Pinpoint the cell where the given text exists, returning its [X, Y] midpoint coordinate. 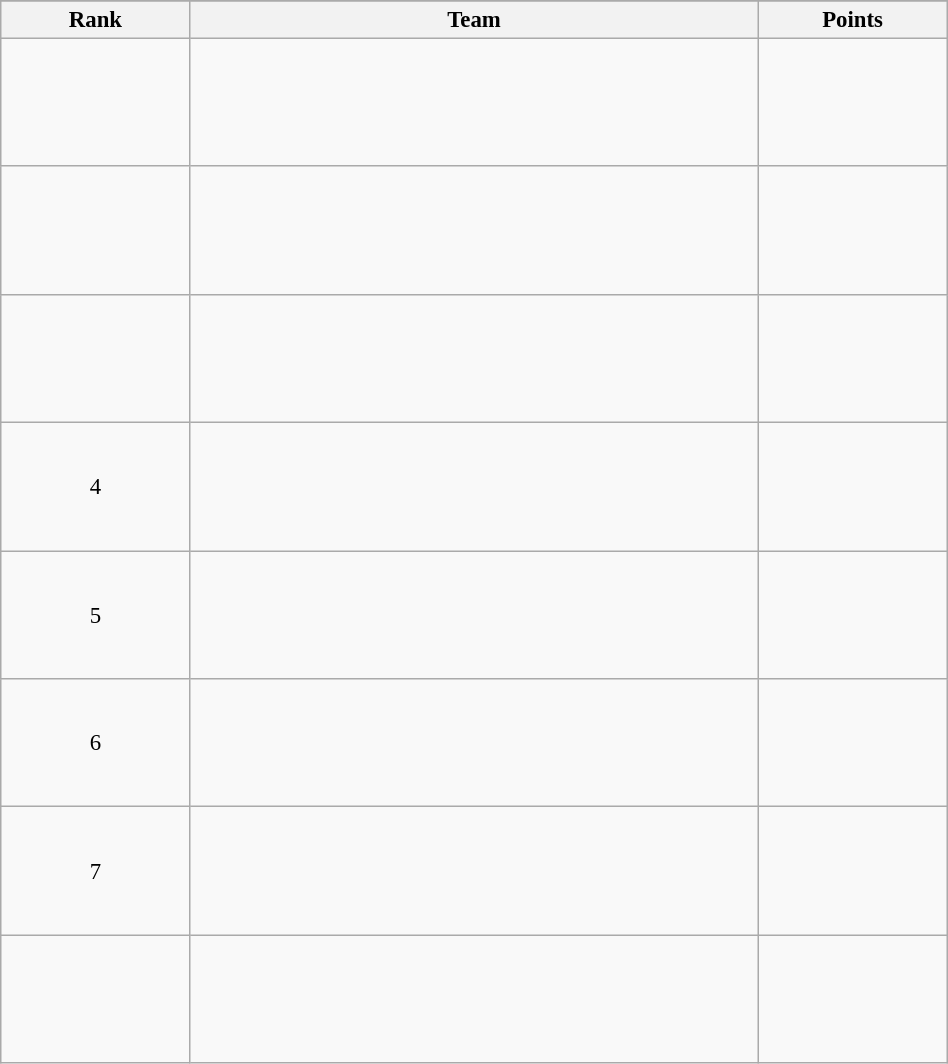
Team [474, 20]
5 [96, 615]
Points [852, 20]
4 [96, 487]
7 [96, 871]
Rank [96, 20]
6 [96, 743]
